Locate the cell with the specified text and output its [X, Y] center coordinate. 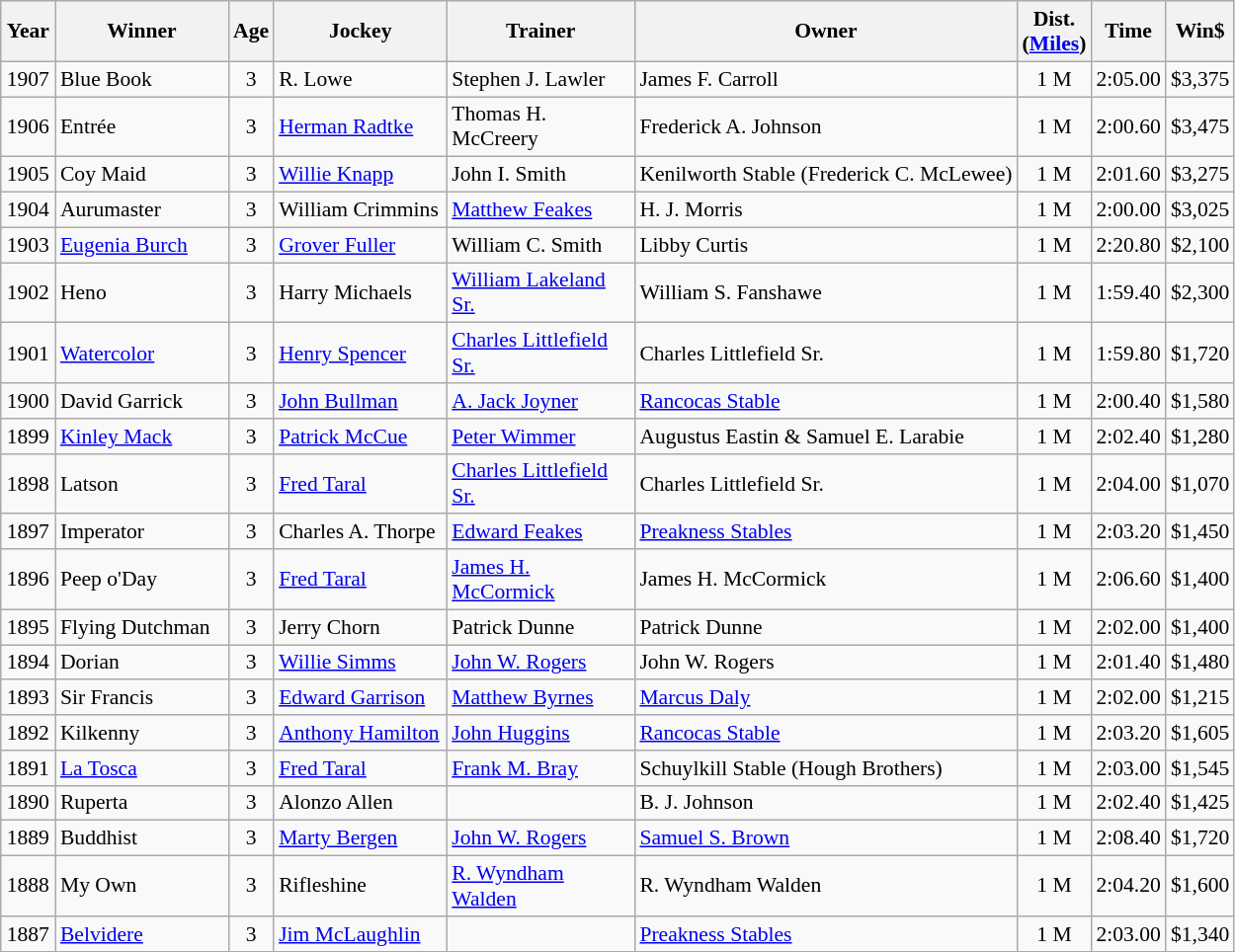
1887 [28, 934]
2:08.40 [1128, 838]
John Huggins [540, 733]
Peter Wimmer [540, 436]
$1,545 [1199, 768]
Dorian [142, 663]
1903 [28, 245]
Henry Spencer [360, 354]
Watercolor [142, 354]
$3,025 [1199, 210]
James F. Carroll [826, 79]
$3,475 [1199, 126]
1898 [28, 484]
Winner [142, 32]
2:00.60 [1128, 126]
Eugenia Burch [142, 245]
2:04.00 [1128, 484]
Grover Fuller [360, 245]
Blue Book [142, 79]
1897 [28, 532]
$1,600 [1199, 887]
William C. Smith [540, 245]
$2,100 [1199, 245]
Augustus Eastin & Samuel E. Larabie [826, 436]
1891 [28, 768]
Peep o'Day [142, 579]
$1,215 [1199, 698]
Marty Bergen [360, 838]
$1,340 [1199, 934]
1901 [28, 354]
Dist. (Miles) [1055, 32]
Schuylkill Stable (Hough Brothers) [826, 768]
1888 [28, 887]
2:04.20 [1128, 887]
Kinley Mack [142, 436]
2:20.80 [1128, 245]
$3,275 [1199, 175]
Edward Feakes [540, 532]
$1,580 [1199, 401]
William Lakeland Sr. [540, 292]
$1,425 [1199, 803]
B. J. Johnson [826, 803]
1904 [28, 210]
Owner [826, 32]
Matthew Feakes [540, 210]
John Bullman [360, 401]
Trainer [540, 32]
2:06.60 [1128, 579]
2:00.40 [1128, 401]
2:05.00 [1128, 79]
Herman Radtke [360, 126]
Ruperta [142, 803]
Stephen J. Lawler [540, 79]
1899 [28, 436]
1895 [28, 627]
Harry Michaels [360, 292]
$1,450 [1199, 532]
Buddhist [142, 838]
1907 [28, 79]
Charles A. Thorpe [360, 532]
1:59.40 [1128, 292]
Sir Francis [142, 698]
William S. Fanshawe [826, 292]
Frederick A. Johnson [826, 126]
1894 [28, 663]
1896 [28, 579]
1889 [28, 838]
Imperator [142, 532]
1902 [28, 292]
Willie Knapp [360, 175]
Willie Simms [360, 663]
1906 [28, 126]
$1,070 [1199, 484]
Belvidere [142, 934]
$1,280 [1199, 436]
1905 [28, 175]
Kilkenny [142, 733]
Heno [142, 292]
Year [28, 32]
My Own [142, 887]
$1,480 [1199, 663]
David Garrick [142, 401]
$1,605 [1199, 733]
Rifleshine [360, 887]
Alonzo Allen [360, 803]
$3,375 [1199, 79]
Marcus Daly [826, 698]
Win$ [1199, 32]
Libby Curtis [826, 245]
1:59.80 [1128, 354]
Aurumaster [142, 210]
Edward Garrison [360, 698]
Jerry Chorn [360, 627]
Matthew Byrnes [540, 698]
Kenilworth Stable (Frederick C. McLewee) [826, 175]
Anthony Hamilton [360, 733]
$2,300 [1199, 292]
1892 [28, 733]
Latson [142, 484]
Entrée [142, 126]
2:01.60 [1128, 175]
Coy Maid [142, 175]
Jim McLaughlin [360, 934]
La Tosca [142, 768]
Patrick McCue [360, 436]
Flying Dutchman [142, 627]
John I. Smith [540, 175]
Age [251, 32]
1893 [28, 698]
Frank M. Bray [540, 768]
R. Lowe [360, 79]
Jockey [360, 32]
2:01.40 [1128, 663]
H. J. Morris [826, 210]
A. Jack Joyner [540, 401]
1900 [28, 401]
Samuel S. Brown [826, 838]
Time [1128, 32]
2:00.00 [1128, 210]
1890 [28, 803]
Thomas H. McCreery [540, 126]
William Crimmins [360, 210]
